Search for the cell housing the specified text and yield its [X, Y] center coordinate. 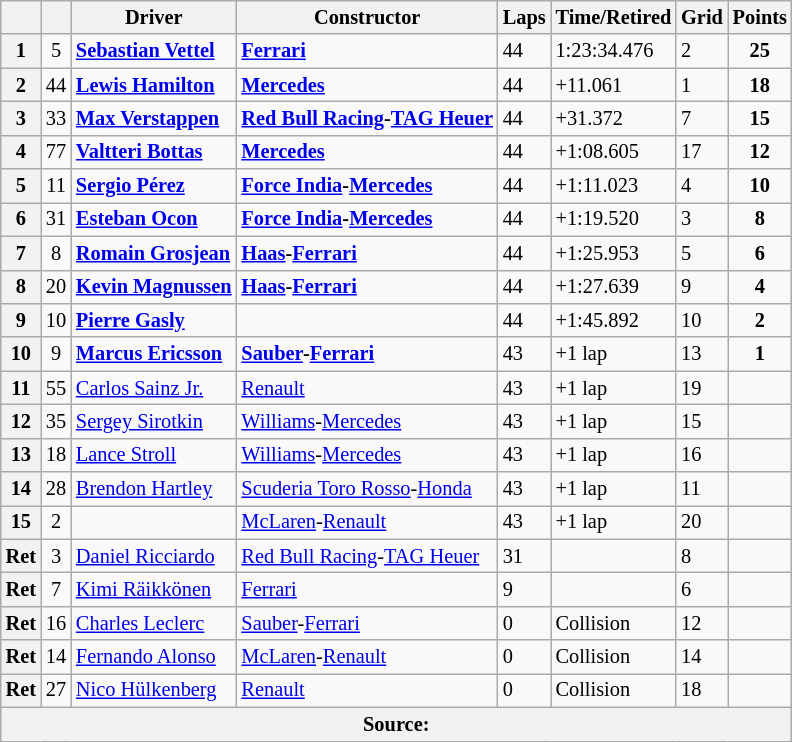
Sergey Sirotkin [154, 421]
77 [56, 152]
25 [760, 51]
+1:45.892 [614, 320]
+11.061 [614, 85]
Constructor [366, 17]
Driver [154, 17]
+1:11.023 [614, 186]
28 [56, 489]
Sergio Pérez [154, 186]
Carlos Sainz Jr. [154, 388]
Points [760, 17]
Scuderia Toro Rosso-Honda [366, 489]
Esteban Ocon [154, 219]
27 [56, 690]
Grid [702, 17]
Sebastian Vettel [154, 51]
Max Verstappen [154, 118]
Source: [396, 724]
55 [56, 388]
Valtteri Bottas [154, 152]
1:23:34.476 [614, 51]
Marcus Ericsson [154, 354]
+1:08.605 [614, 152]
Kimi Räikkönen [154, 589]
Lance Stroll [154, 455]
+31.372 [614, 118]
+1:25.953 [614, 253]
17 [702, 152]
Nico Hülkenberg [154, 690]
35 [56, 421]
Pierre Gasly [154, 320]
Time/Retired [614, 17]
33 [56, 118]
Brendon Hartley [154, 489]
Kevin Magnussen [154, 287]
Fernando Alonso [154, 657]
+1:19.520 [614, 219]
Charles Leclerc [154, 623]
Daniel Ricciardo [154, 556]
Laps [524, 17]
19 [702, 388]
+1:27.639 [614, 287]
Lewis Hamilton [154, 85]
Romain Grosjean [154, 253]
